From the cell containing the given text, extract its center point as (x, y) coordinate. 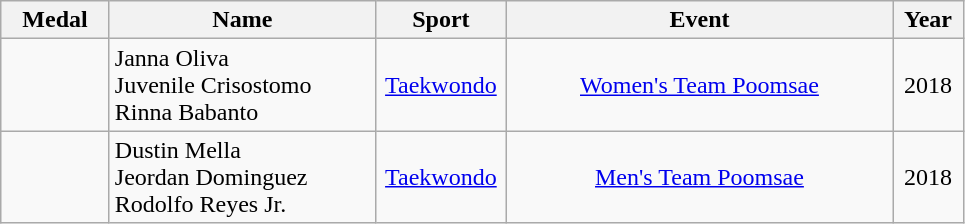
Event (699, 20)
Medal (56, 20)
Name (242, 20)
Year (928, 20)
Women's Team Poomsae (699, 85)
Janna OlivaJuvenile CrisostomoRinna Babanto (242, 85)
Men's Team Poomsae (699, 177)
Sport (440, 20)
Dustin MellaJeordan DominguezRodolfo Reyes Jr. (242, 177)
